Find where the given text appears and provide that cell's center as [X, Y] coordinate. 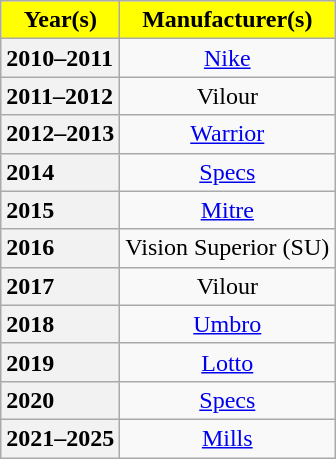
2021–2025 [60, 438]
2020 [60, 400]
2018 [60, 324]
2014 [60, 172]
Mills [228, 438]
Mitre [228, 210]
2016 [60, 248]
Lotto [228, 362]
2010–2011 [60, 58]
2019 [60, 362]
2011–2012 [60, 96]
Nike [228, 58]
Umbro [228, 324]
2017 [60, 286]
2012–2013 [60, 134]
Vision Superior (SU) [228, 248]
Manufacturer(s) [228, 20]
Year(s) [60, 20]
2015 [60, 210]
Warrior [228, 134]
